Return the [x, y] coordinate for the center point of the cell that contains the specified text.  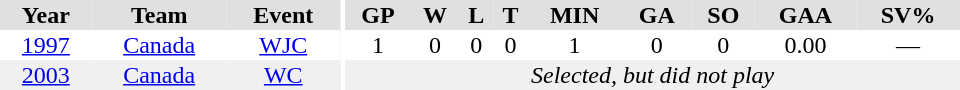
SV% [908, 15]
— [908, 45]
GP [378, 15]
WJC [284, 45]
0.00 [806, 45]
SO [724, 15]
1997 [46, 45]
W [436, 15]
Year [46, 15]
T [510, 15]
GAA [806, 15]
WC [284, 75]
L [476, 15]
MIN [575, 15]
Event [284, 15]
GA [657, 15]
2003 [46, 75]
Team [160, 15]
Selected, but did not play [652, 75]
